Locate the cell with the specified text and output its (X, Y) center coordinate. 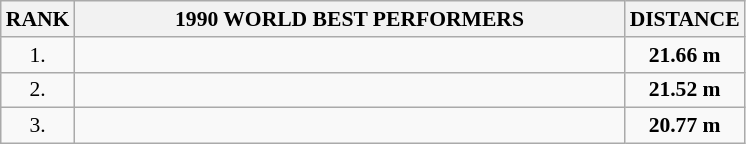
2. (38, 90)
20.77 m (685, 126)
1. (38, 55)
3. (38, 126)
RANK (38, 19)
1990 WORLD BEST PERFORMERS (349, 19)
21.66 m (685, 55)
DISTANCE (685, 19)
21.52 m (685, 90)
